Identify which cell holds the provided text, then report its (X, Y) central coordinate. 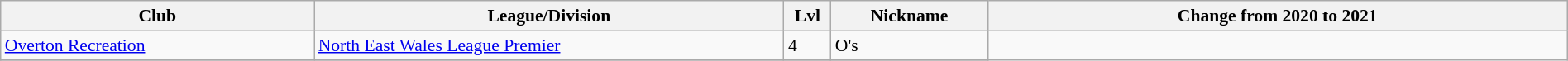
Nickname (910, 16)
League/Division (549, 16)
Club (157, 16)
4 (807, 45)
Lvl (807, 16)
North East Wales League Premier (549, 45)
Overton Recreation (157, 45)
O's (910, 45)
Change from 2020 to 2021 (1277, 16)
